Pinpoint the cell where the given text exists, returning its (x, y) midpoint coordinate. 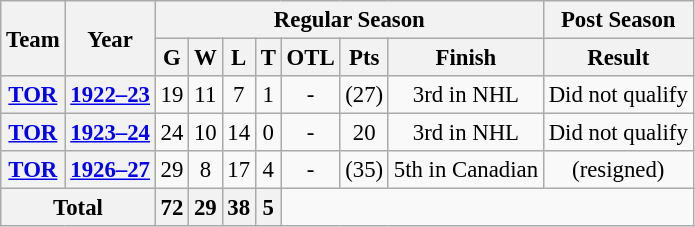
Post Season (618, 20)
38 (238, 208)
Finish (466, 58)
72 (172, 208)
Pts (364, 58)
Team (33, 38)
G (172, 58)
19 (172, 95)
8 (206, 170)
Regular Season (349, 20)
OTL (310, 58)
4 (268, 170)
5 (268, 208)
(resigned) (618, 170)
7 (238, 95)
24 (172, 133)
W (206, 58)
1 (268, 95)
L (238, 58)
20 (364, 133)
1923–24 (110, 133)
5th in Canadian (466, 170)
11 (206, 95)
10 (206, 133)
Result (618, 58)
(35) (364, 170)
Total (78, 208)
Year (110, 38)
0 (268, 133)
17 (238, 170)
1926–27 (110, 170)
14 (238, 133)
1922–23 (110, 95)
(27) (364, 95)
T (268, 58)
